From the cell containing the given text, extract its center point as (X, Y) coordinate. 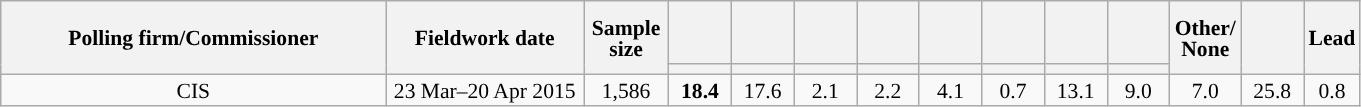
2.1 (826, 90)
9.0 (1138, 90)
Other/None (1206, 38)
17.6 (762, 90)
1,586 (626, 90)
Lead (1332, 38)
0.7 (1014, 90)
Sample size (626, 38)
2.2 (888, 90)
7.0 (1206, 90)
23 Mar–20 Apr 2015 (485, 90)
Fieldwork date (485, 38)
4.1 (950, 90)
13.1 (1076, 90)
18.4 (700, 90)
25.8 (1272, 90)
CIS (194, 90)
0.8 (1332, 90)
Polling firm/Commissioner (194, 38)
